Return (X, Y) of the center of cell containing provided text 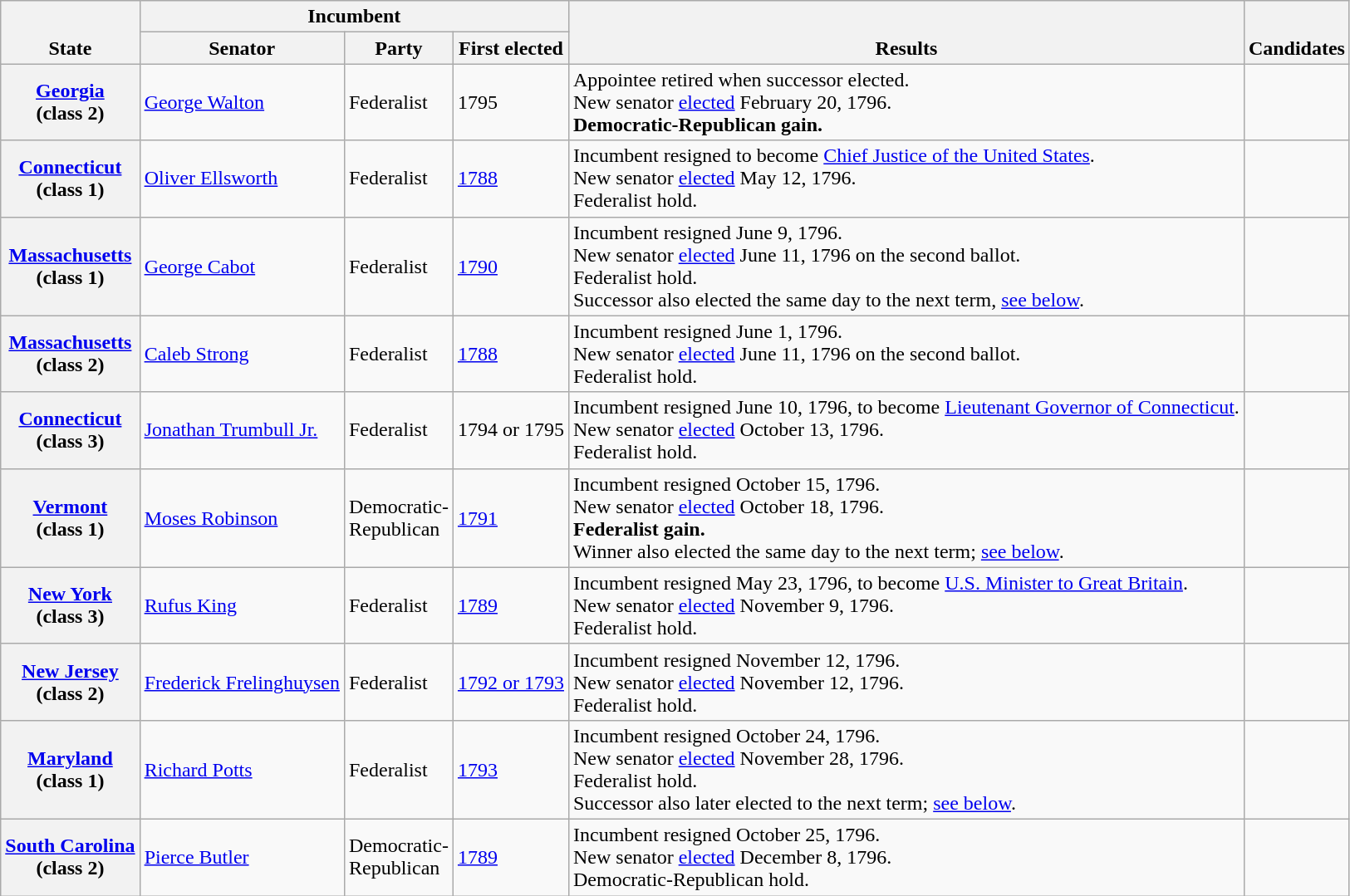
Party (399, 48)
1790 (510, 266)
Connecticut(class 3) (70, 430)
Candidates (1296, 32)
Caleb Strong (242, 354)
Frederick Frelinghuysen (242, 682)
Georgia(class 2) (70, 102)
Senator (242, 48)
State (70, 32)
First elected (510, 48)
Massachusetts(class 1) (70, 266)
Pierce Butler (242, 857)
Results (906, 32)
Appointee retired when successor elected.New senator elected February 20, 1796.Democratic-Republican gain. (906, 102)
1795 (510, 102)
Rufus King (242, 605)
1791 (510, 518)
Incumbent resigned June 10, 1796, to become Lieutenant Governor of Connecticut.New senator elected October 13, 1796.Federalist hold. (906, 430)
Vermont(class 1) (70, 518)
South Carolina(class 2) (70, 857)
Incumbent resigned May 23, 1796, to become U.S. Minister to Great Britain.New senator elected November 9, 1796.Federalist hold. (906, 605)
Jonathan Trumbull Jr. (242, 430)
Incumbent resigned to become Chief Justice of the United States.New senator elected May 12, 1796.Federalist hold. (906, 179)
Connecticut(class 1) (70, 179)
Moses Robinson (242, 518)
Incumbent resigned October 24, 1796.New senator elected November 28, 1796.Federalist hold.Successor also later elected to the next term; see below. (906, 769)
Incumbent resigned November 12, 1796.New senator elected November 12, 1796.Federalist hold. (906, 682)
Incumbent (354, 17)
1792 or 1793 (510, 682)
Maryland(class 1) (70, 769)
1794 or 1795 (510, 430)
New York(class 3) (70, 605)
Oliver Ellsworth (242, 179)
Richard Potts (242, 769)
George Walton (242, 102)
1793 (510, 769)
George Cabot (242, 266)
Incumbent resigned June 1, 1796.New senator elected June 11, 1796 on the second ballot.Federalist hold. (906, 354)
Incumbent resigned October 25, 1796.New senator elected December 8, 1796.Democratic-Republican hold. (906, 857)
Massachusetts(class 2) (70, 354)
New Jersey(class 2) (70, 682)
